Scan for the cell matching the given text and deliver its (x, y) coordinate at center. 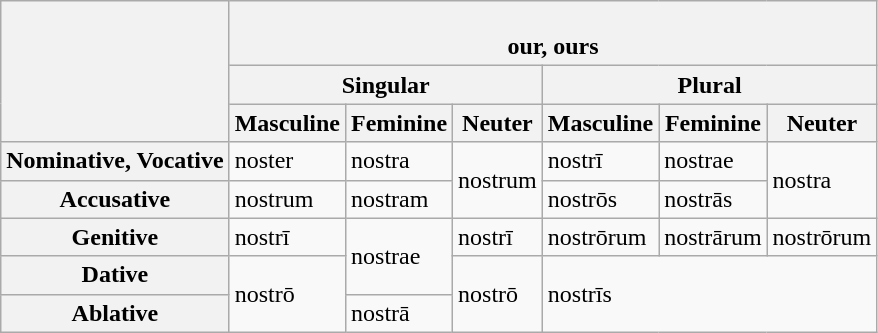
Ablative (115, 313)
nostrārum (713, 237)
Dative (115, 275)
nostram (400, 199)
nostrīs (709, 294)
Accusative (115, 199)
Singular (386, 85)
nostrōs (600, 199)
Nominative, Vocative (115, 161)
Plural (709, 85)
Genitive (115, 237)
nostrās (713, 199)
our, ours (553, 34)
noster (287, 161)
nostrā (400, 313)
